Return the (x, y) coordinate for the center point of the cell that contains the specified text.  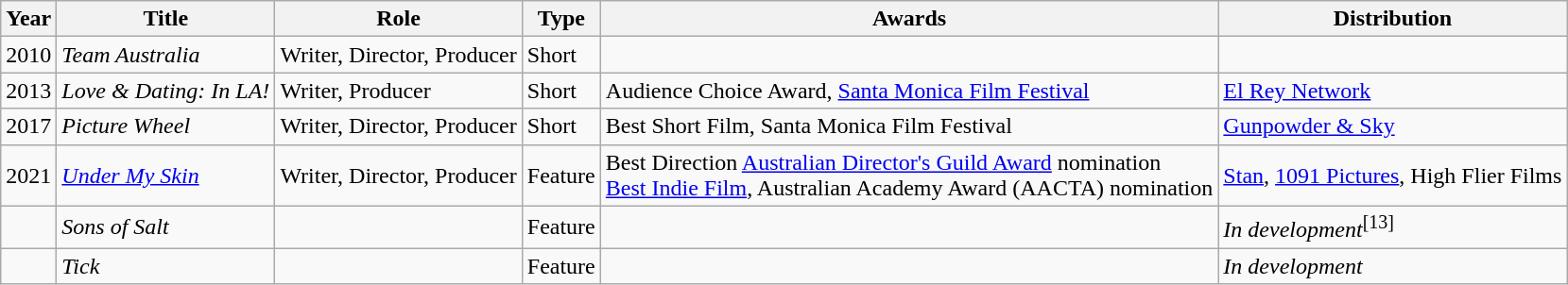
Role (399, 19)
Writer, Producer (399, 91)
2013 (28, 91)
2021 (28, 176)
Love & Dating: In LA! (166, 91)
Sons of Salt (166, 226)
In development (1393, 266)
Type (561, 19)
Tick (166, 266)
In development[13] (1393, 226)
Year (28, 19)
El Rey Network (1393, 91)
Stan, 1091 Pictures, High Flier Films (1393, 176)
Best Direction Australian Director's Guild Award nominationBest Indie Film, Australian Academy Award (AACTA) nomination (909, 176)
Under My Skin (166, 176)
Picture Wheel (166, 126)
Audience Choice Award, Santa Monica Film Festival (909, 91)
Title (166, 19)
Best Short Film, Santa Monica Film Festival (909, 126)
Awards (909, 19)
Team Australia (166, 55)
Gunpowder & Sky (1393, 126)
Distribution (1393, 19)
2010 (28, 55)
2017 (28, 126)
